From the cell containing the given text, extract its center point as (x, y) coordinate. 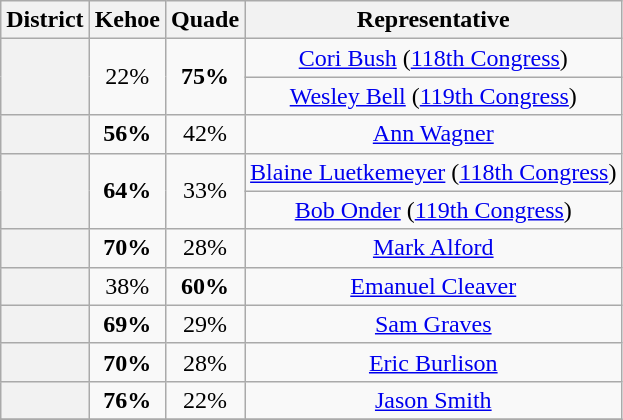
Eric Burlison (434, 362)
56% (127, 134)
33% (204, 191)
Jason Smith (434, 400)
75% (204, 77)
64% (127, 191)
Cori Bush (118th Congress) (434, 58)
60% (204, 286)
Mark Alford (434, 248)
Sam Graves (434, 324)
Wesley Bell (119th Congress) (434, 96)
Emanuel Cleaver (434, 286)
38% (127, 286)
Bob Onder (119th Congress) (434, 210)
Quade (204, 20)
Ann Wagner (434, 134)
Representative (434, 20)
29% (204, 324)
42% (204, 134)
Blaine Luetkemeyer (118th Congress) (434, 172)
69% (127, 324)
76% (127, 400)
District (45, 20)
Kehoe (127, 20)
